Determine the [x, y] coordinate at the center of the cell enclosing the given text.  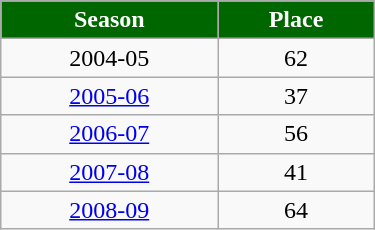
37 [296, 96]
2006-07 [110, 134]
2005-06 [110, 96]
Season [110, 20]
2007-08 [110, 172]
2008-09 [110, 210]
62 [296, 58]
56 [296, 134]
64 [296, 210]
41 [296, 172]
Place [296, 20]
2004-05 [110, 58]
